For the text-containing cell, return its midpoint in (X, Y) coordinate format. 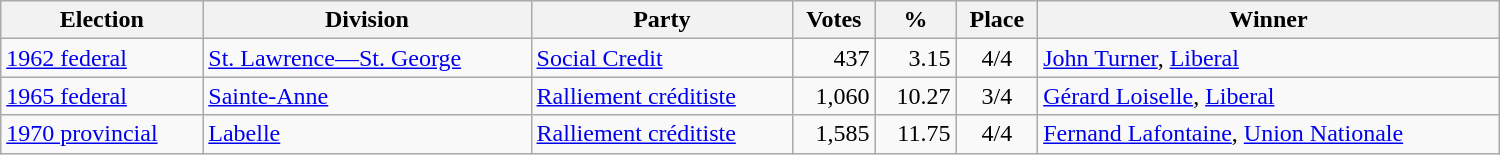
11.75 (916, 134)
1,060 (834, 96)
3/4 (997, 96)
Sainte-Anne (367, 96)
Gérard Loiselle, Liberal (1269, 96)
1970 provincial (102, 134)
Votes (834, 20)
Social Credit (662, 58)
Place (997, 20)
Fernand Lafontaine, Union Nationale (1269, 134)
Division (367, 20)
3.15 (916, 58)
1962 federal (102, 58)
10.27 (916, 96)
1,585 (834, 134)
St. Lawrence—St. George (367, 58)
John Turner, Liberal (1269, 58)
Party (662, 20)
Labelle (367, 134)
1965 federal (102, 96)
Election (102, 20)
437 (834, 58)
Winner (1269, 20)
% (916, 20)
